Identify which cell holds the provided text, then report its (X, Y) central coordinate. 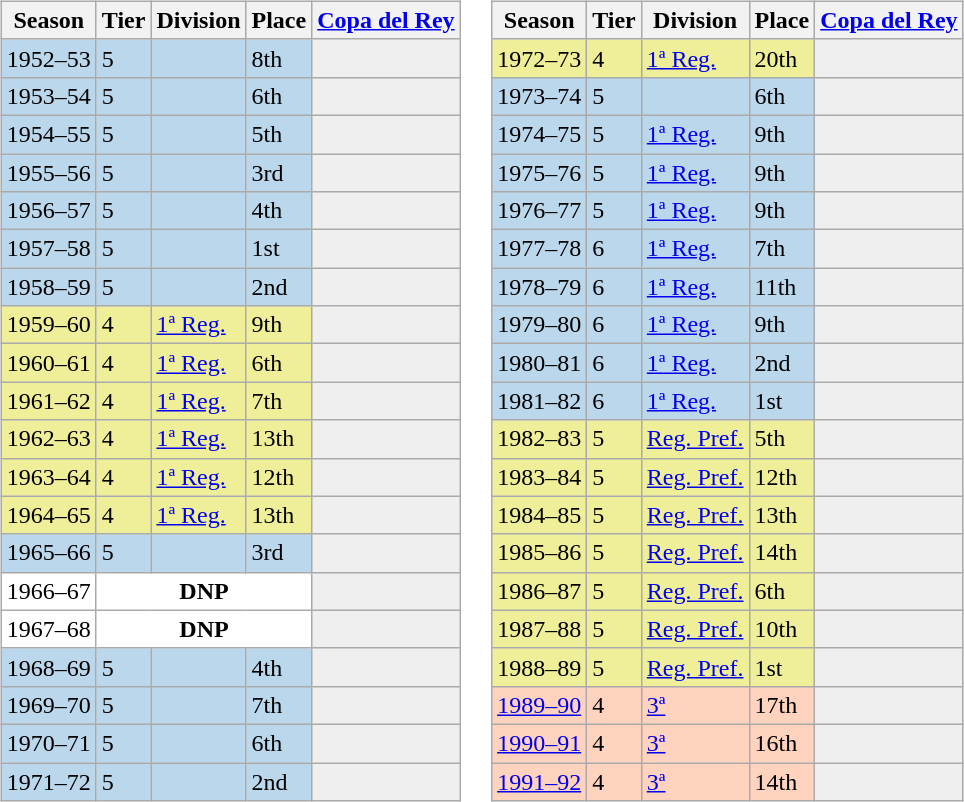
16th (782, 743)
1982–83 (540, 439)
1991–92 (540, 781)
1953–54 (48, 96)
1985–86 (540, 553)
1960–61 (48, 363)
1988–89 (540, 667)
20th (782, 58)
1954–55 (48, 134)
8th (279, 58)
1964–65 (48, 515)
1976–77 (540, 211)
1978–79 (540, 287)
1979–80 (540, 325)
1962–63 (48, 439)
1974–75 (540, 134)
1959–60 (48, 325)
1983–84 (540, 477)
1952–53 (48, 58)
1970–71 (48, 743)
1971–72 (48, 781)
1958–59 (48, 287)
1977–78 (540, 249)
1965–66 (48, 553)
1966–67 (48, 591)
1986–87 (540, 591)
1984–85 (540, 515)
1961–62 (48, 401)
1973–74 (540, 96)
17th (782, 705)
11th (782, 287)
1955–56 (48, 173)
1980–81 (540, 363)
1963–64 (48, 477)
10th (782, 629)
1990–91 (540, 743)
1972–73 (540, 58)
1975–76 (540, 173)
1981–82 (540, 401)
1987–88 (540, 629)
1957–58 (48, 249)
1968–69 (48, 667)
1956–57 (48, 211)
1969–70 (48, 705)
1989–90 (540, 705)
1967–68 (48, 629)
